Extract the [X, Y] coordinate from the center of the cell holding the provided text.  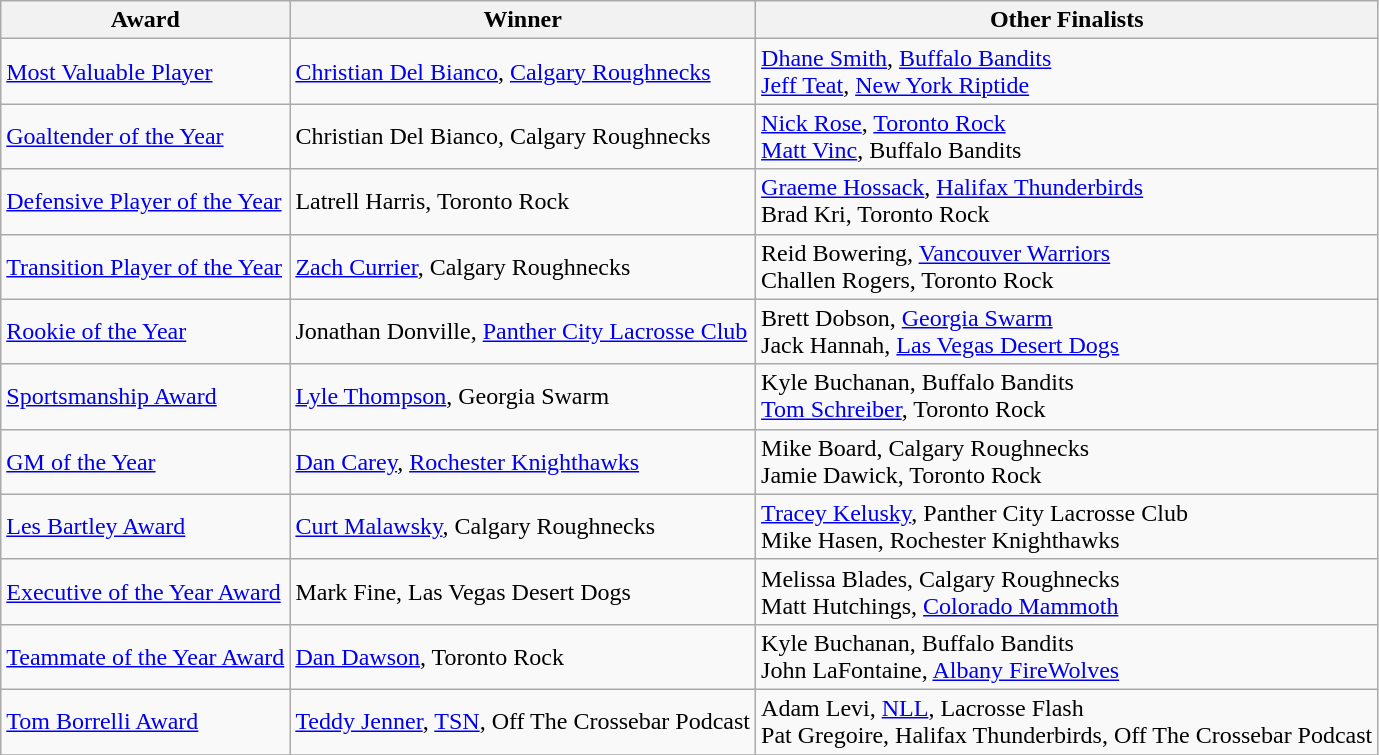
Teddy Jenner, TSN, Off The Crossebar Podcast [523, 722]
Graeme Hossack, Halifax ThunderbirdsBrad Kri, Toronto Rock [1067, 202]
Winner [523, 20]
Most Valuable Player [146, 72]
Dan Carey, Rochester Knighthawks [523, 462]
Rookie of the Year [146, 332]
Zach Currier, Calgary Roughnecks [523, 266]
Kyle Buchanan, Buffalo BanditsTom Schreiber, Toronto Rock [1067, 396]
Mike Board, Calgary RoughnecksJamie Dawick, Toronto Rock [1067, 462]
Mark Fine, Las Vegas Desert Dogs [523, 592]
Les Bartley Award [146, 526]
Transition Player of the Year [146, 266]
Lyle Thompson, Georgia Swarm [523, 396]
Nick Rose, Toronto RockMatt Vinc, Buffalo Bandits [1067, 136]
Award [146, 20]
Goaltender of the Year [146, 136]
Adam Levi, NLL, Lacrosse FlashPat Gregoire, Halifax Thunderbirds, Off The Crossebar Podcast [1067, 722]
Jonathan Donville, Panther City Lacrosse Club [523, 332]
Reid Bowering, Vancouver WarriorsChallen Rogers, Toronto Rock [1067, 266]
Sportsmanship Award [146, 396]
Brett Dobson, Georgia SwarmJack Hannah, Las Vegas Desert Dogs [1067, 332]
Dhane Smith, Buffalo BanditsJeff Teat, New York Riptide [1067, 72]
Tom Borrelli Award [146, 722]
Executive of the Year Award [146, 592]
Teammate of the Year Award [146, 656]
Kyle Buchanan, Buffalo BanditsJohn LaFontaine, Albany FireWolves [1067, 656]
Melissa Blades, Calgary RoughnecksMatt Hutchings, Colorado Mammoth [1067, 592]
Latrell Harris, Toronto Rock [523, 202]
GM of the Year [146, 462]
Tracey Kelusky, Panther City Lacrosse ClubMike Hasen, Rochester Knighthawks [1067, 526]
Defensive Player of the Year [146, 202]
Curt Malawsky, Calgary Roughnecks [523, 526]
Dan Dawson, Toronto Rock [523, 656]
Other Finalists [1067, 20]
